Find where the given text appears and provide that cell's center as (x, y) coordinate. 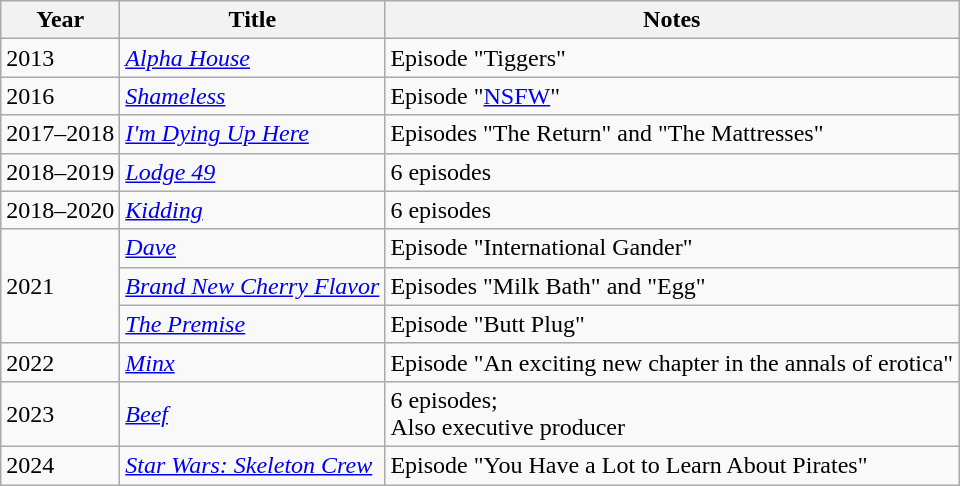
Star Wars: Skeleton Crew (252, 465)
Shameless (252, 96)
2016 (60, 96)
2023 (60, 414)
Episode "You Have a Lot to Learn About Pirates" (672, 465)
Lodge 49 (252, 172)
2024 (60, 465)
I'm Dying Up Here (252, 134)
Beef (252, 414)
6 episodes;Also executive producer (672, 414)
Episodes "Milk Bath" and "Egg" (672, 286)
Episode "Tiggers" (672, 58)
Notes (672, 20)
2018–2019 (60, 172)
2013 (60, 58)
Dave (252, 248)
Kidding (252, 210)
2022 (60, 362)
Episode "NSFW" (672, 96)
Brand New Cherry Flavor (252, 286)
Episode "An exciting new chapter in the annals of erotica" (672, 362)
2017–2018 (60, 134)
The Premise (252, 324)
Year (60, 20)
2021 (60, 286)
2018–2020 (60, 210)
Episode "Butt Plug" (672, 324)
Alpha House (252, 58)
Minx (252, 362)
Title (252, 20)
Episode "International Gander" (672, 248)
Episodes "The Return" and "The Mattresses" (672, 134)
